Return the (x, y) coordinate for the center point of the cell that contains the specified text.  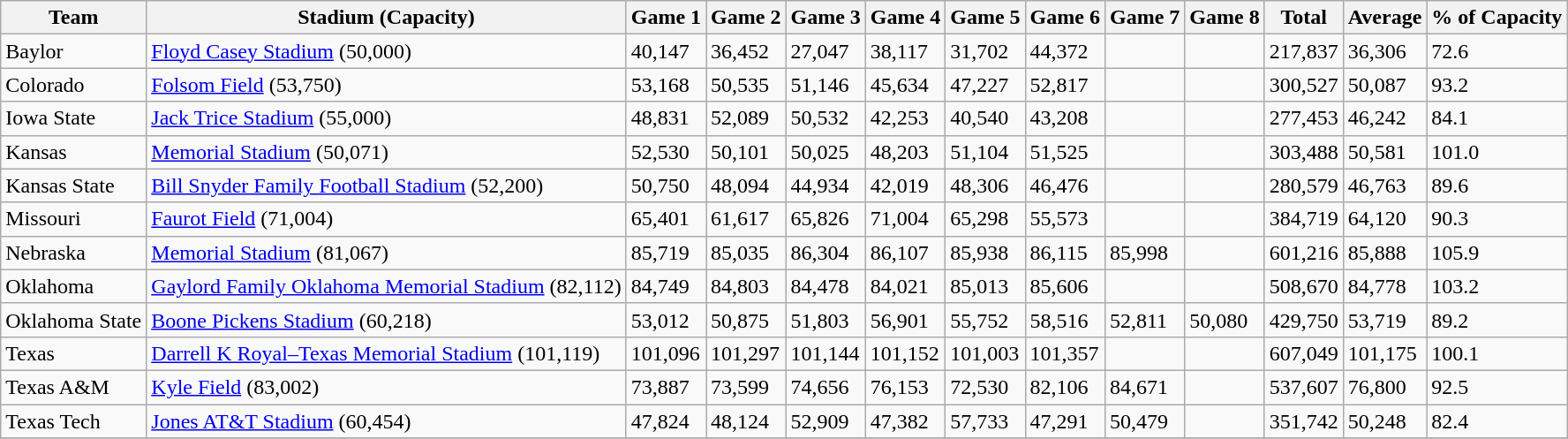
71,004 (905, 219)
50,875 (746, 320)
Kansas State (74, 185)
Jack Trice Stadium (55,000) (387, 118)
47,291 (1065, 421)
Texas (74, 353)
36,452 (746, 51)
Game 7 (1144, 18)
58,516 (1065, 320)
89.2 (1497, 320)
84,671 (1144, 387)
47,824 (666, 421)
Game 4 (905, 18)
Team (74, 18)
48,094 (746, 185)
50,535 (746, 85)
86,304 (825, 253)
47,382 (905, 421)
351,742 (1303, 421)
65,401 (666, 219)
Texas Tech (74, 421)
101,297 (746, 353)
53,012 (666, 320)
57,733 (985, 421)
72,530 (985, 387)
% of Capacity (1497, 18)
93.2 (1497, 85)
101,175 (1384, 353)
43,208 (1065, 118)
217,837 (1303, 51)
47,227 (985, 85)
Game 8 (1225, 18)
84,803 (746, 286)
48,831 (666, 118)
76,153 (905, 387)
51,146 (825, 85)
Bill Snyder Family Football Stadium (52,200) (387, 185)
46,242 (1384, 118)
38,117 (905, 51)
Oklahoma (74, 286)
Game 3 (825, 18)
51,525 (1065, 152)
85,888 (1384, 253)
48,306 (985, 185)
101,096 (666, 353)
Folsom Field (53,750) (387, 85)
384,719 (1303, 219)
42,019 (905, 185)
84.1 (1497, 118)
50,479 (1144, 421)
85,035 (746, 253)
85,719 (666, 253)
Memorial Stadium (81,067) (387, 253)
Kyle Field (83,002) (387, 387)
36,306 (1384, 51)
52,811 (1144, 320)
50,101 (746, 152)
85,606 (1065, 286)
Total (1303, 18)
74,656 (825, 387)
Game 2 (746, 18)
84,021 (905, 286)
86,115 (1065, 253)
50,581 (1384, 152)
277,453 (1303, 118)
Stadium (Capacity) (387, 18)
Nebraska (74, 253)
64,120 (1384, 219)
Texas A&M (74, 387)
303,488 (1303, 152)
101,357 (1065, 353)
72.6 (1497, 51)
84,778 (1384, 286)
52,530 (666, 152)
601,216 (1303, 253)
50,750 (666, 185)
Game 6 (1065, 18)
53,719 (1384, 320)
90.3 (1497, 219)
103.2 (1497, 286)
48,203 (905, 152)
101,144 (825, 353)
44,372 (1065, 51)
Kansas (74, 152)
101.0 (1497, 152)
85,013 (985, 286)
Iowa State (74, 118)
50,025 (825, 152)
84,749 (666, 286)
Missouri (74, 219)
Game 1 (666, 18)
55,573 (1065, 219)
105.9 (1497, 253)
Oklahoma State (74, 320)
300,527 (1303, 85)
52,909 (825, 421)
50,532 (825, 118)
Floyd Casey Stadium (50,000) (387, 51)
86,107 (905, 253)
Jones AT&T Stadium (60,454) (387, 421)
Baylor (74, 51)
65,298 (985, 219)
84,478 (825, 286)
51,104 (985, 152)
Average (1384, 18)
101,152 (905, 353)
48,124 (746, 421)
55,752 (985, 320)
508,670 (1303, 286)
27,047 (825, 51)
Gaylord Family Oklahoma Memorial Stadium (82,112) (387, 286)
46,763 (1384, 185)
46,476 (1065, 185)
Boone Pickens Stadium (60,218) (387, 320)
50,248 (1384, 421)
31,702 (985, 51)
51,803 (825, 320)
45,634 (905, 85)
82.4 (1497, 421)
73,887 (666, 387)
280,579 (1303, 185)
Memorial Stadium (50,071) (387, 152)
73,599 (746, 387)
Game 5 (985, 18)
61,617 (746, 219)
85,998 (1144, 253)
50,080 (1225, 320)
82,106 (1065, 387)
537,607 (1303, 387)
429,750 (1303, 320)
100.1 (1497, 353)
89.6 (1497, 185)
101,003 (985, 353)
Colorado (74, 85)
Faurot Field (71,004) (387, 219)
56,901 (905, 320)
44,934 (825, 185)
40,540 (985, 118)
42,253 (905, 118)
40,147 (666, 51)
607,049 (1303, 353)
76,800 (1384, 387)
65,826 (825, 219)
92.5 (1497, 387)
Darrell K Royal–Texas Memorial Stadium (101,119) (387, 353)
52,817 (1065, 85)
85,938 (985, 253)
50,087 (1384, 85)
53,168 (666, 85)
52,089 (746, 118)
